Detect which cell encompasses the target text, then output its [X, Y] center coordinate. 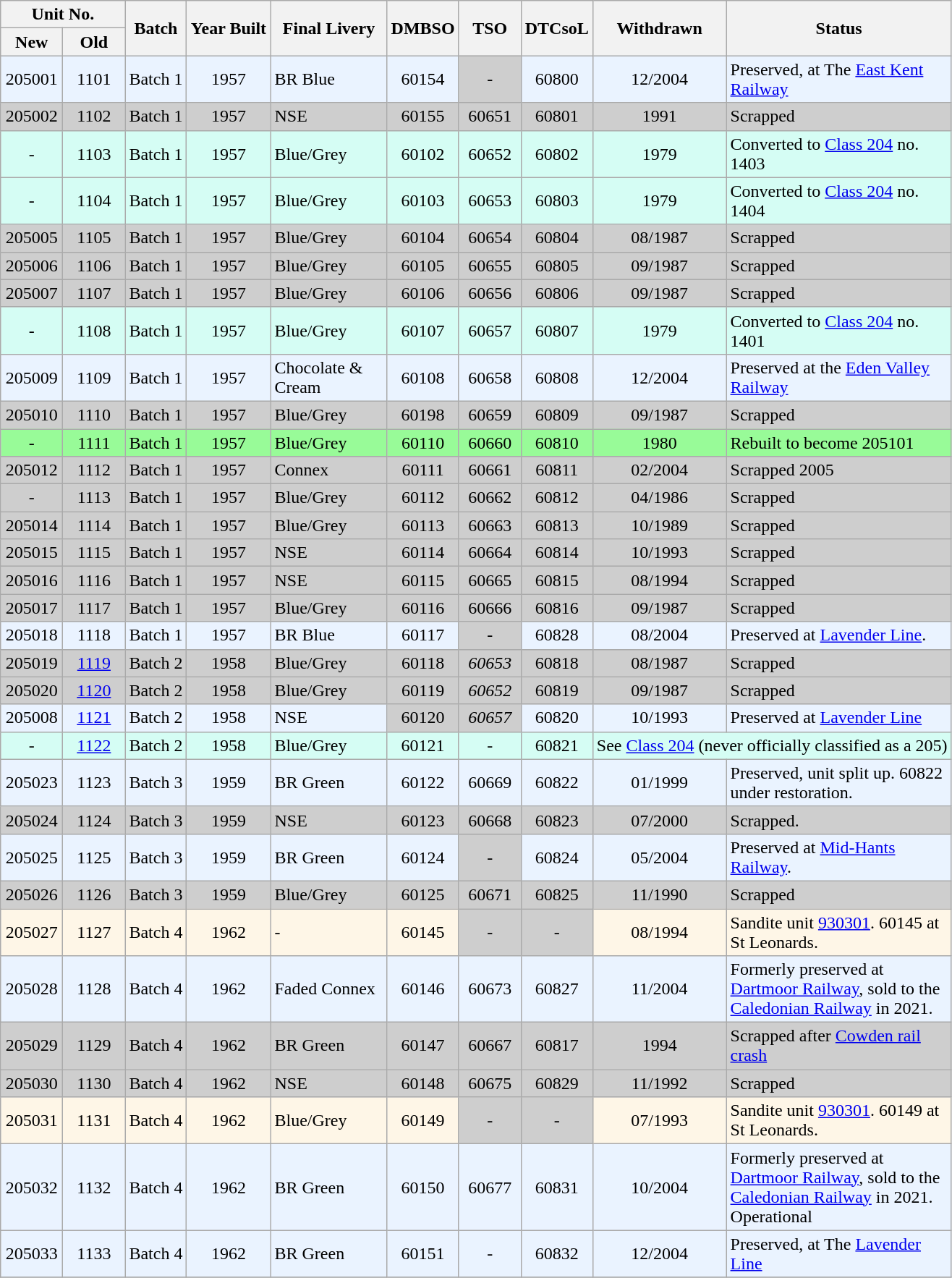
05/2004 [660, 857]
60822 [557, 783]
205001 [32, 80]
60659 [490, 415]
Faded Connex [328, 989]
1132 [94, 1187]
DTCsoL [557, 28]
1106 [94, 266]
60806 [557, 293]
Preserved, at The East Kent Railway [839, 80]
Formerly preserved at Dartmoor Railway, sold to the Caledonian Railway in 2021. Operational [839, 1187]
60118 [422, 663]
Scrapped after Cowden rail crash [839, 1046]
1112 [94, 470]
60823 [557, 820]
60815 [557, 580]
60810 [557, 442]
60801 [557, 117]
60107 [422, 330]
Status [839, 28]
See Class 204 (never officially classified as a 205) [772, 745]
1111 [94, 442]
60667 [490, 1046]
1122 [94, 745]
60677 [490, 1187]
1104 [94, 201]
60807 [557, 330]
DMBSO [422, 28]
205024 [32, 820]
60655 [490, 266]
60155 [422, 117]
60150 [422, 1187]
60809 [557, 415]
1109 [94, 378]
60831 [557, 1187]
60115 [422, 580]
1107 [94, 293]
60805 [557, 266]
60651 [490, 117]
60827 [557, 989]
Preserved at Lavender Line [839, 718]
1103 [94, 153]
60112 [422, 498]
60669 [490, 783]
Sandite unit 930301. 60145 at St Leonards. [839, 932]
205023 [32, 783]
60664 [490, 553]
60114 [422, 553]
205026 [32, 894]
60817 [557, 1046]
60116 [422, 608]
08/2004 [660, 635]
1118 [94, 635]
205017 [32, 608]
60668 [490, 820]
1113 [94, 498]
1123 [94, 783]
1121 [94, 718]
60829 [557, 1083]
205025 [32, 857]
1114 [94, 525]
Rebuilt to become 205101 [839, 442]
10/1989 [660, 525]
205018 [32, 635]
New [32, 42]
1117 [94, 608]
205015 [32, 553]
205009 [32, 378]
Preserved, at The Lavender Line [839, 1253]
Preserved, unit split up. 60822 under restoration. [839, 783]
60661 [490, 470]
205002 [32, 117]
1120 [94, 690]
1126 [94, 894]
60106 [422, 293]
205028 [32, 989]
60832 [557, 1253]
60654 [490, 238]
10/2004 [660, 1187]
205006 [32, 266]
1131 [94, 1120]
60802 [557, 153]
Connex [328, 470]
205010 [32, 415]
60808 [557, 378]
60814 [557, 553]
60816 [557, 608]
205020 [32, 690]
60811 [557, 470]
11/1992 [660, 1083]
Sandite unit 930301. 60149 at St Leonards. [839, 1120]
60102 [422, 153]
60121 [422, 745]
1125 [94, 857]
Unit No. [63, 14]
1133 [94, 1253]
1102 [94, 117]
60125 [422, 894]
Scrapped 2005 [839, 470]
60824 [557, 857]
205007 [32, 293]
60149 [422, 1120]
1110 [94, 415]
Year Built [229, 28]
205030 [32, 1083]
1108 [94, 330]
60105 [422, 266]
Batch [156, 28]
60666 [490, 608]
1991 [660, 117]
60671 [490, 894]
Scrapped. [839, 820]
60813 [557, 525]
60119 [422, 690]
1116 [94, 580]
205032 [32, 1187]
11/2004 [660, 989]
60151 [422, 1253]
60673 [490, 989]
60103 [422, 201]
60658 [490, 378]
60120 [422, 718]
1130 [94, 1083]
205019 [32, 663]
1129 [94, 1046]
60820 [557, 718]
205029 [32, 1046]
60198 [422, 415]
1119 [94, 663]
205016 [32, 580]
1101 [94, 80]
60113 [422, 525]
60122 [422, 783]
01/1999 [660, 783]
Withdrawn [660, 28]
Chocolate & Cream [328, 378]
60803 [557, 201]
60825 [557, 894]
60108 [422, 378]
60123 [422, 820]
1127 [94, 932]
60117 [422, 635]
60675 [490, 1083]
04/1986 [660, 498]
60147 [422, 1046]
60800 [557, 80]
Preserved at Lavender Line. [839, 635]
Converted to Class 204 no. 1401 [839, 330]
1994 [660, 1046]
60660 [490, 442]
Preserved at Mid-Hants Railway. [839, 857]
07/1993 [660, 1120]
60818 [557, 663]
60804 [557, 238]
Final Livery [328, 28]
Old [94, 42]
205008 [32, 718]
60821 [557, 745]
205014 [32, 525]
60656 [490, 293]
11/1990 [660, 894]
60812 [557, 498]
60663 [490, 525]
1980 [660, 442]
1124 [94, 820]
TSO [490, 28]
60110 [422, 442]
60665 [490, 580]
1115 [94, 553]
60828 [557, 635]
02/2004 [660, 470]
Preserved at the Eden Valley Railway [839, 378]
205031 [32, 1120]
60104 [422, 238]
Converted to Class 204 no. 1404 [839, 201]
1105 [94, 238]
60111 [422, 470]
1128 [94, 989]
60124 [422, 857]
205033 [32, 1253]
60819 [557, 690]
60145 [422, 932]
07/2000 [660, 820]
60154 [422, 80]
205012 [32, 470]
205027 [32, 932]
205005 [32, 238]
60146 [422, 989]
60148 [422, 1083]
Formerly preserved at Dartmoor Railway, sold to the Caledonian Railway in 2021. [839, 989]
Converted to Class 204 no. 1403 [839, 153]
60662 [490, 498]
